Find where the given text appears and provide that cell's center as (X, Y) coordinate. 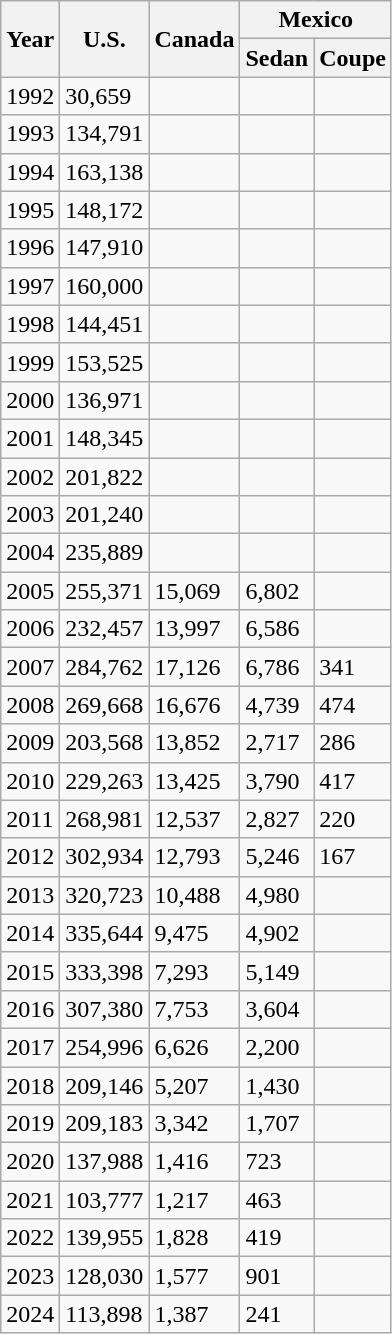
13,852 (194, 743)
2015 (30, 971)
U.S. (104, 39)
255,371 (104, 591)
16,676 (194, 705)
9,475 (194, 933)
10,488 (194, 895)
333,398 (104, 971)
284,762 (104, 667)
2,827 (277, 819)
1994 (30, 172)
220 (353, 819)
341 (353, 667)
2012 (30, 857)
7,753 (194, 1009)
17,126 (194, 667)
2014 (30, 933)
1999 (30, 362)
2007 (30, 667)
723 (277, 1162)
6,802 (277, 591)
2003 (30, 515)
6,786 (277, 667)
302,934 (104, 857)
163,138 (104, 172)
2004 (30, 553)
1992 (30, 96)
286 (353, 743)
2020 (30, 1162)
136,971 (104, 400)
1,707 (277, 1124)
Year (30, 39)
1993 (30, 134)
134,791 (104, 134)
2017 (30, 1047)
2019 (30, 1124)
417 (353, 781)
1,217 (194, 1200)
Sedan (277, 58)
2018 (30, 1085)
209,183 (104, 1124)
320,723 (104, 895)
5,207 (194, 1085)
3,790 (277, 781)
2,200 (277, 1047)
2,717 (277, 743)
201,240 (104, 515)
160,000 (104, 286)
2013 (30, 895)
147,910 (104, 248)
6,586 (277, 629)
2021 (30, 1200)
463 (277, 1200)
307,380 (104, 1009)
241 (277, 1314)
901 (277, 1276)
1,577 (194, 1276)
2006 (30, 629)
1,828 (194, 1238)
2009 (30, 743)
139,955 (104, 1238)
2010 (30, 781)
103,777 (104, 1200)
128,030 (104, 1276)
3,604 (277, 1009)
13,997 (194, 629)
7,293 (194, 971)
2024 (30, 1314)
4,902 (277, 933)
12,793 (194, 857)
1998 (30, 324)
153,525 (104, 362)
1997 (30, 286)
Mexico (316, 20)
1,387 (194, 1314)
5,246 (277, 857)
13,425 (194, 781)
148,345 (104, 438)
167 (353, 857)
30,659 (104, 96)
2000 (30, 400)
269,668 (104, 705)
2002 (30, 477)
113,898 (104, 1314)
2023 (30, 1276)
2022 (30, 1238)
1,430 (277, 1085)
1,416 (194, 1162)
229,263 (104, 781)
12,537 (194, 819)
137,988 (104, 1162)
474 (353, 705)
5,149 (277, 971)
Canada (194, 39)
3,342 (194, 1124)
2001 (30, 438)
268,981 (104, 819)
15,069 (194, 591)
Coupe (353, 58)
144,451 (104, 324)
6,626 (194, 1047)
1996 (30, 248)
232,457 (104, 629)
4,739 (277, 705)
203,568 (104, 743)
2011 (30, 819)
2005 (30, 591)
2016 (30, 1009)
2008 (30, 705)
1995 (30, 210)
419 (277, 1238)
4,980 (277, 895)
201,822 (104, 477)
148,172 (104, 210)
335,644 (104, 933)
209,146 (104, 1085)
254,996 (104, 1047)
235,889 (104, 553)
